Extract the (X, Y) coordinate from the center of the cell holding the provided text.  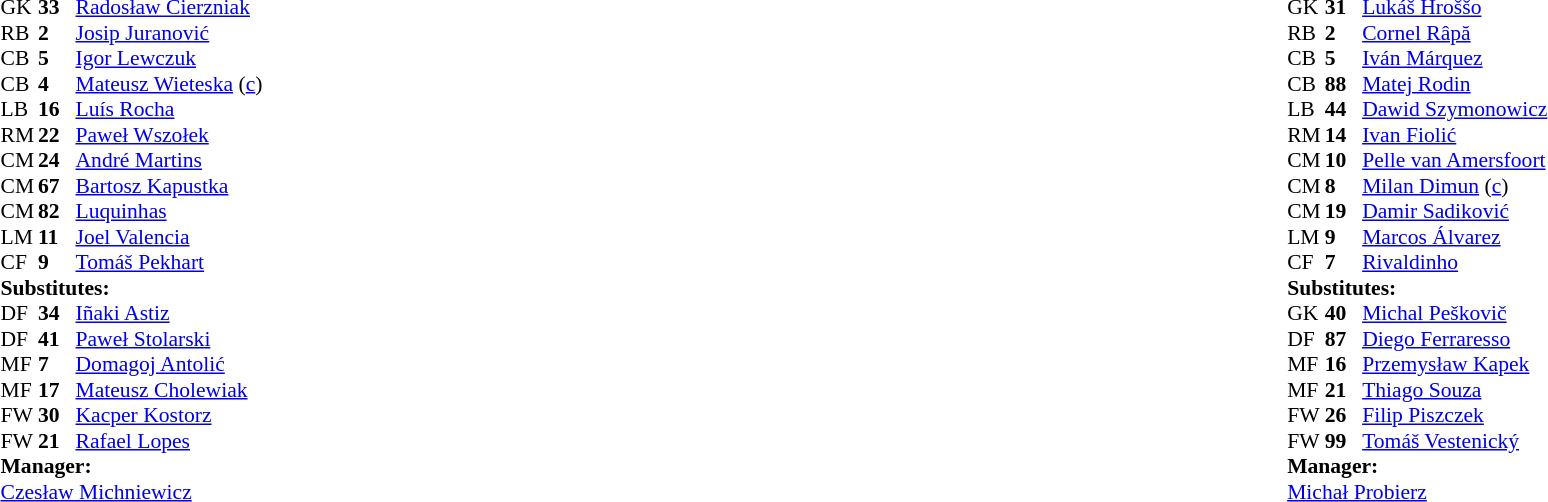
10 (1344, 161)
Mateusz Wieteska (c) (170, 84)
Luís Rocha (170, 109)
40 (1344, 313)
Ivan Fiolić (1454, 135)
99 (1344, 441)
Diego Ferraresso (1454, 339)
Iñaki Astiz (170, 313)
41 (57, 339)
44 (1344, 109)
87 (1344, 339)
Iván Márquez (1454, 59)
Rivaldinho (1454, 263)
Matej Rodin (1454, 84)
8 (1344, 186)
André Martins (170, 161)
Josip Juranović (170, 33)
24 (57, 161)
Rafael Lopes (170, 441)
67 (57, 186)
Przemysław Kapek (1454, 365)
11 (57, 237)
34 (57, 313)
4 (57, 84)
Milan Dimun (c) (1454, 186)
Pelle van Amersfoort (1454, 161)
Tomáš Pekhart (170, 263)
Damir Sadiković (1454, 211)
Kacper Kostorz (170, 415)
Igor Lewczuk (170, 59)
Tomáš Vestenický (1454, 441)
14 (1344, 135)
82 (57, 211)
Paweł Wszołek (170, 135)
GK (1306, 313)
30 (57, 415)
26 (1344, 415)
Dawid Szymonowicz (1454, 109)
Paweł Stolarski (170, 339)
Michal Peškovič (1454, 313)
88 (1344, 84)
Filip Piszczek (1454, 415)
Luquinhas (170, 211)
Mateusz Cholewiak (170, 390)
Cornel Râpă (1454, 33)
Joel Valencia (170, 237)
22 (57, 135)
17 (57, 390)
Marcos Álvarez (1454, 237)
19 (1344, 211)
Domagoj Antolić (170, 365)
Thiago Souza (1454, 390)
Bartosz Kapustka (170, 186)
